Pinpoint the cell where the given text exists, returning its [X, Y] midpoint coordinate. 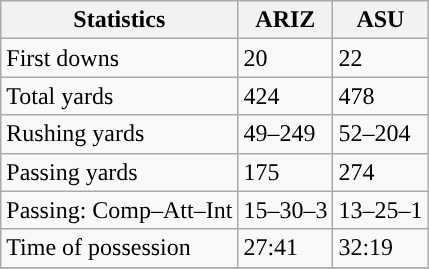
ARIZ [286, 20]
First downs [120, 58]
49–249 [286, 134]
Total yards [120, 96]
32:19 [380, 248]
20 [286, 58]
478 [380, 96]
Rushing yards [120, 134]
Passing: Comp–Att–Int [120, 210]
424 [286, 96]
Passing yards [120, 172]
Statistics [120, 20]
52–204 [380, 134]
15–30–3 [286, 210]
27:41 [286, 248]
Time of possession [120, 248]
274 [380, 172]
ASU [380, 20]
175 [286, 172]
22 [380, 58]
13–25–1 [380, 210]
